For the text-containing cell, return its midpoint in (x, y) coordinate format. 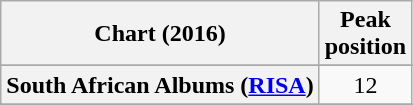
South African Albums (RISA) (160, 85)
Peakposition (365, 34)
12 (365, 85)
Chart (2016) (160, 34)
